Locate the cell with the specified text and output its (x, y) center coordinate. 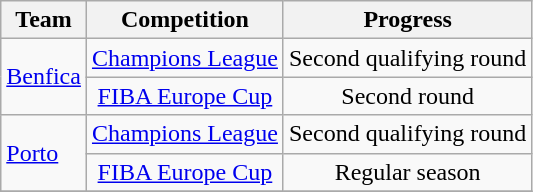
Team (44, 20)
Porto (44, 153)
Benfica (44, 77)
Progress (407, 20)
Regular season (407, 172)
Second round (407, 96)
Competition (184, 20)
